Detect which cell encompasses the target text, then output its [X, Y] center coordinate. 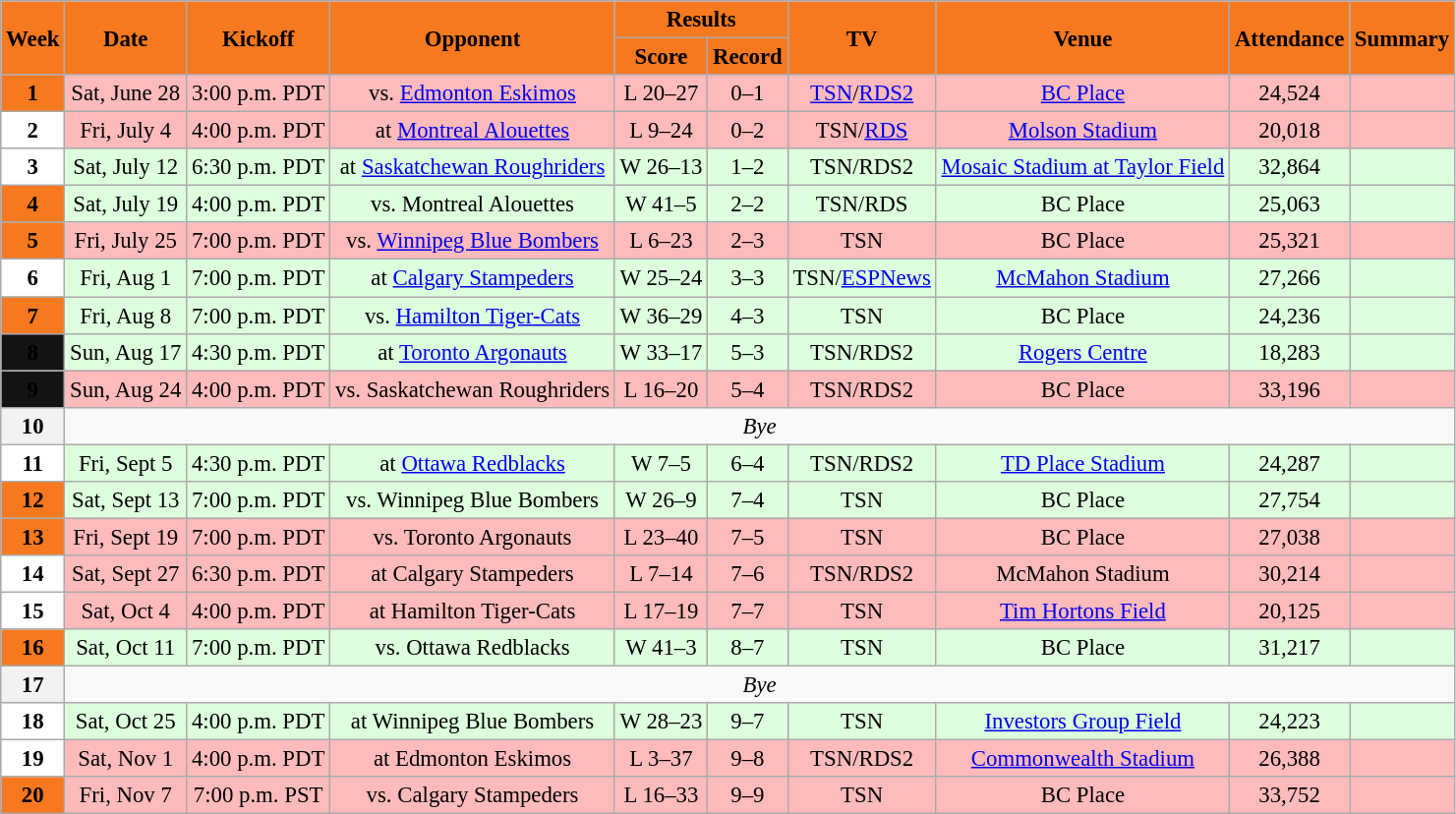
16 [33, 648]
Sat, Oct 4 [126, 610]
Mosaic Stadium at Taylor Field [1082, 167]
Fri, July 25 [126, 241]
33,196 [1290, 389]
20,018 [1290, 131]
vs. Toronto Argonauts [473, 537]
Sat, Oct 25 [126, 722]
5–3 [747, 352]
20 [33, 795]
W 41–5 [661, 204]
at Ottawa Redblacks [473, 463]
31,217 [1290, 648]
Sat, Nov 1 [126, 759]
Investors Group Field [1082, 722]
9–9 [747, 795]
W 25–24 [661, 278]
W 28–23 [661, 722]
Score [661, 57]
27,038 [1290, 537]
7–4 [747, 500]
25,063 [1290, 204]
Kickoff [259, 37]
L 6–23 [661, 241]
Fri, July 4 [126, 131]
W 41–3 [661, 648]
Opponent [473, 37]
9 [33, 389]
Sat, Oct 11 [126, 648]
15 [33, 610]
5 [33, 241]
Fri, Aug 1 [126, 278]
Sun, Aug 24 [126, 389]
19 [33, 759]
Fri, Sept 5 [126, 463]
14 [33, 574]
at Montreal Alouettes [473, 131]
W 36–29 [661, 316]
9–8 [747, 759]
Sun, Aug 17 [126, 352]
L 7–14 [661, 574]
30,214 [1290, 574]
at Edmonton Eskimos [473, 759]
Sat, July 12 [126, 167]
3–3 [747, 278]
27,266 [1290, 278]
5–4 [747, 389]
18,283 [1290, 352]
W 33–17 [661, 352]
1 [33, 93]
Molson Stadium [1082, 131]
L 20–27 [661, 93]
Venue [1082, 37]
Attendance [1290, 37]
18 [33, 722]
TD Place Stadium [1082, 463]
Fri, Nov 7 [126, 795]
L 3–37 [661, 759]
L 16–20 [661, 389]
TV [861, 37]
vs. Calgary Stampeders [473, 795]
Record [747, 57]
at Saskatchewan Roughriders [473, 167]
Fri, Aug 8 [126, 316]
4–3 [747, 316]
7 [33, 316]
2–3 [747, 241]
at Hamilton Tiger-Cats [473, 610]
25,321 [1290, 241]
7:00 p.m. PST [259, 795]
24,287 [1290, 463]
L 9–24 [661, 131]
3 [33, 167]
W 26–9 [661, 500]
Week [33, 37]
10 [33, 426]
0–2 [747, 131]
6–4 [747, 463]
L 17–19 [661, 610]
Date [126, 37]
at Winnipeg Blue Bombers [473, 722]
7–6 [747, 574]
9–7 [747, 722]
4 [33, 204]
24,236 [1290, 316]
27,754 [1290, 500]
W 26–13 [661, 167]
12 [33, 500]
Fri, Sept 19 [126, 537]
vs. Edmonton Eskimos [473, 93]
1–2 [747, 167]
Summary [1402, 37]
Tim Hortons Field [1082, 610]
8 [33, 352]
13 [33, 537]
Commonwealth Stadium [1082, 759]
2–2 [747, 204]
W 7–5 [661, 463]
0–1 [747, 93]
17 [33, 685]
Sat, Sept 13 [126, 500]
vs. Hamilton Tiger-Cats [473, 316]
26,388 [1290, 759]
vs. Montreal Alouettes [473, 204]
24,524 [1290, 93]
L 16–33 [661, 795]
vs. Saskatchewan Roughriders [473, 389]
at Toronto Argonauts [473, 352]
24,223 [1290, 722]
Results [701, 20]
11 [33, 463]
Sat, July 19 [126, 204]
TSN/ESPNews [861, 278]
Rogers Centre [1082, 352]
32,864 [1290, 167]
Sat, June 28 [126, 93]
3:00 p.m. PDT [259, 93]
6 [33, 278]
vs. Ottawa Redblacks [473, 648]
33,752 [1290, 795]
8–7 [747, 648]
20,125 [1290, 610]
7–5 [747, 537]
Sat, Sept 27 [126, 574]
7–7 [747, 610]
L 23–40 [661, 537]
2 [33, 131]
